Return (x, y) of the center of cell containing provided text 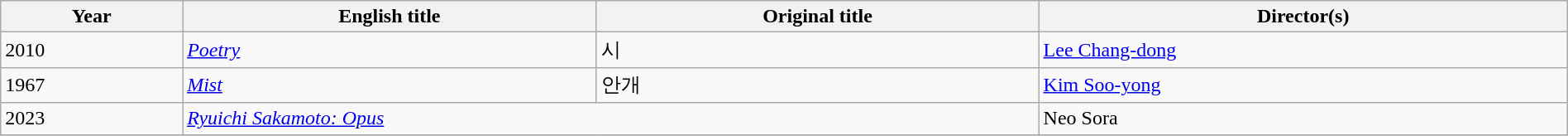
Ryuichi Sakamoto: Opus (610, 119)
2010 (92, 50)
English title (390, 17)
Neo Sora (1303, 119)
1967 (92, 85)
Original title (817, 17)
Kim Soo-yong (1303, 85)
안개 (817, 85)
Mist (390, 85)
Year (92, 17)
Poetry (390, 50)
Director(s) (1303, 17)
Lee Chang-dong (1303, 50)
2023 (92, 119)
시 (817, 50)
